Determine the (x, y) coordinate at the center of the cell enclosing the given text.  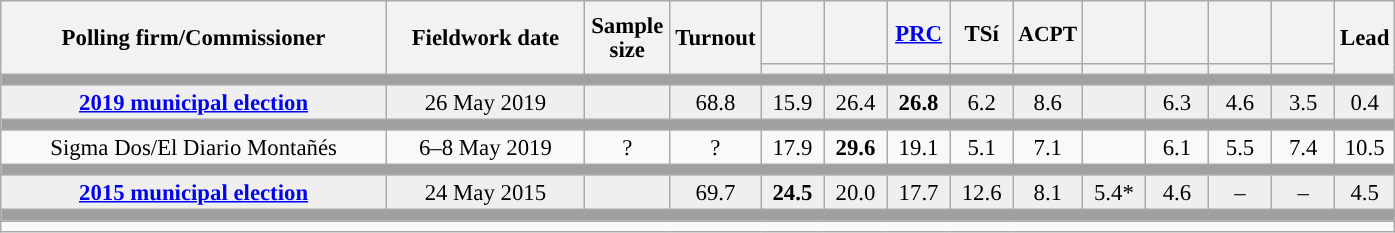
Polling firm/Commissioner (194, 38)
2015 municipal election (194, 194)
6.2 (982, 102)
15.9 (792, 102)
5.5 (1240, 148)
6.1 (1176, 148)
26.4 (856, 102)
29.6 (856, 148)
10.5 (1365, 148)
24 May 2015 (485, 194)
Turnout (716, 38)
TSí (982, 32)
12.6 (982, 194)
26 May 2019 (485, 102)
Sample size (627, 38)
ACPT (1048, 32)
7.4 (1304, 148)
26.8 (918, 102)
24.5 (792, 194)
Fieldwork date (485, 38)
0.4 (1365, 102)
8.1 (1048, 194)
2019 municipal election (194, 102)
Sigma Dos/El Diario Montañés (194, 148)
5.4* (1114, 194)
Lead (1365, 38)
8.6 (1048, 102)
19.1 (918, 148)
4.5 (1365, 194)
7.1 (1048, 148)
17.9 (792, 148)
5.1 (982, 148)
20.0 (856, 194)
68.8 (716, 102)
6.3 (1176, 102)
69.7 (716, 194)
6–8 May 2019 (485, 148)
3.5 (1304, 102)
PRC (918, 32)
17.7 (918, 194)
